Identify which cell holds the provided text, then report its [X, Y] central coordinate. 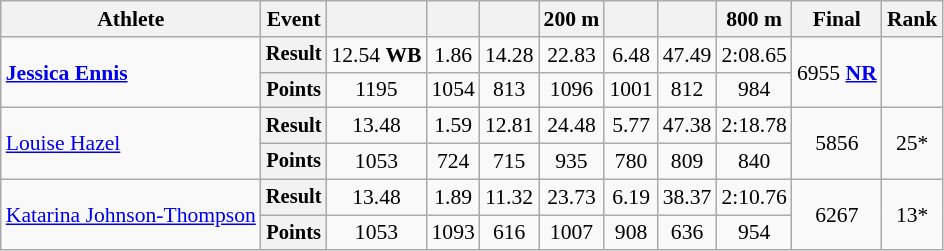
780 [630, 162]
809 [688, 162]
1.59 [454, 126]
1093 [454, 233]
24.48 [572, 126]
636 [688, 233]
5.77 [630, 126]
6.19 [630, 197]
908 [630, 233]
715 [510, 162]
1096 [572, 90]
6955 NR [837, 72]
22.83 [572, 55]
Katarina Johnson-Thompson [131, 214]
935 [572, 162]
2:08.65 [754, 55]
1.89 [454, 197]
813 [510, 90]
1.86 [454, 55]
2:18.78 [754, 126]
984 [754, 90]
5856 [837, 144]
6.48 [630, 55]
1054 [454, 90]
6267 [837, 214]
Rank [912, 19]
14.28 [510, 55]
1007 [572, 233]
Final [837, 19]
616 [510, 233]
38.37 [688, 197]
812 [688, 90]
Athlete [131, 19]
Jessica Ennis [131, 72]
25* [912, 144]
13* [912, 214]
23.73 [572, 197]
2:10.76 [754, 197]
1001 [630, 90]
47.38 [688, 126]
200 m [572, 19]
Event [294, 19]
12.81 [510, 126]
47.49 [688, 55]
11.32 [510, 197]
954 [754, 233]
Louise Hazel [131, 144]
840 [754, 162]
800 m [754, 19]
12.54 WB [376, 55]
1195 [376, 90]
724 [454, 162]
